Output the (x, y) coordinate of the center of the cell containing the given text.  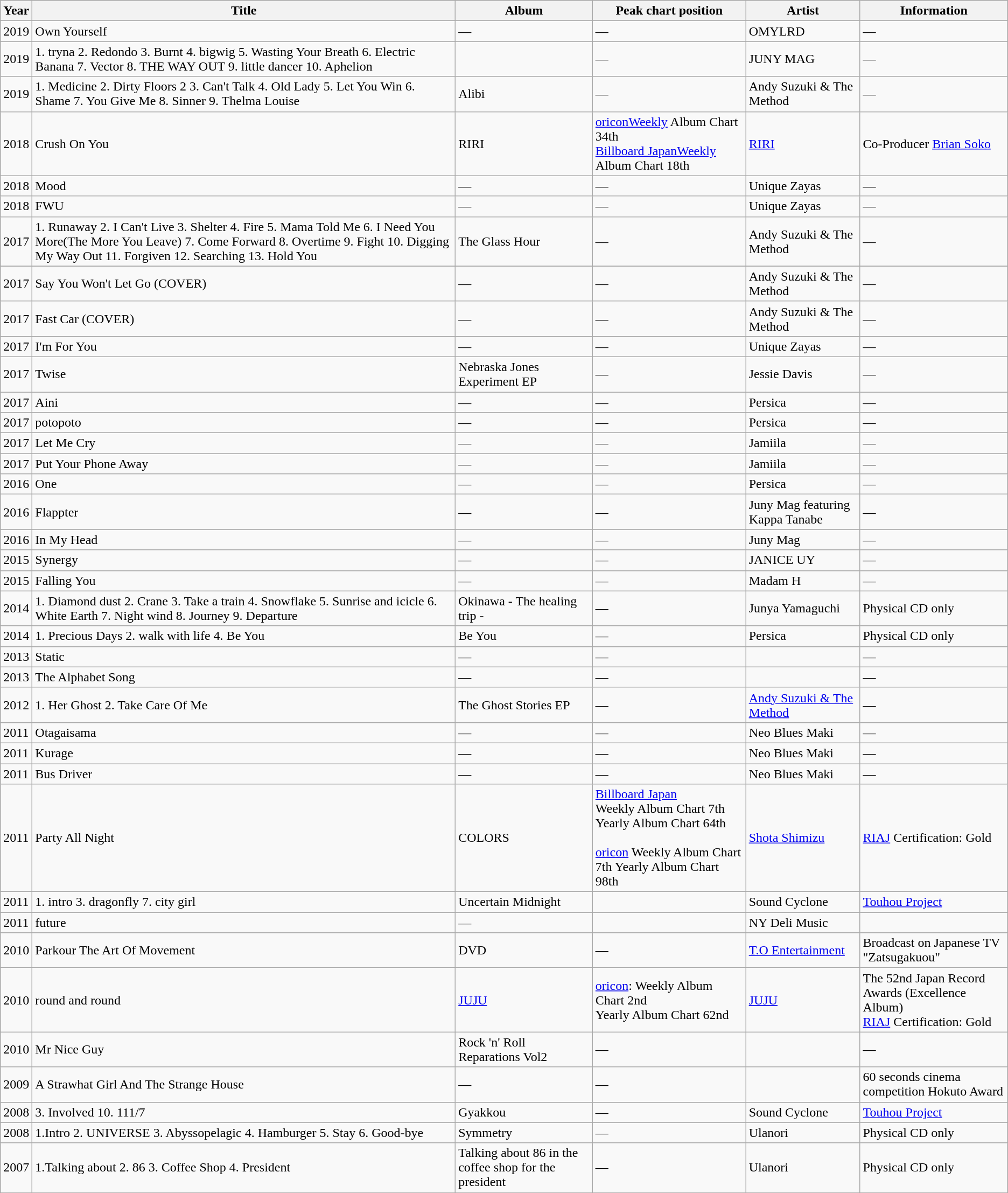
JUNY MAG (803, 59)
COLORS (524, 838)
Title (244, 11)
1.Intro 2. UNIVERSE 3. Abyssopelagic 4. Hamburger 5. Stay 6. Good-bye (244, 1133)
2007 (16, 1168)
Shota Shimizu (803, 838)
Parkour The Art Of Movement (244, 950)
The Alphabet Song (244, 677)
Nebraska Jones Experiment EP (524, 374)
1.Talking about 2. 86 3. Coffee Shop 4. President (244, 1168)
DVD (524, 950)
2012 (16, 704)
Fast Car (COVER) (244, 319)
Put Your Phone Away (244, 464)
1. Her Ghost 2. Take Care Of Me (244, 704)
The 52nd Japan Record Awards (Excellence Album)RIAJ Certification: Gold (934, 1000)
Say You Won't Let Go (COVER) (244, 283)
The Ghost Stories EP (524, 704)
Party All Night (244, 838)
Kurage (244, 753)
Own Yourself (244, 31)
Bus Driver (244, 774)
Alibi (524, 94)
Aini (244, 402)
One (244, 484)
Billboard Japan Weekly Album Chart 7th Yearly Album Chart 64th oricon Weekly Album Chart 7th Yearly Album Chart 98th (669, 838)
Flappter (244, 512)
potopoto (244, 423)
A Strawhat Girl And The Strange House (244, 1085)
Gyakkou (524, 1112)
Falling You (244, 581)
Uncertain Midnight (524, 902)
In My Head (244, 540)
1. intro 3. dragonfly 7. city girl (244, 902)
Co-Producer Brian Soko (934, 143)
Mr Nice Guy (244, 1049)
FWU (244, 206)
1. tryna 2. Redondo 3. Burnt 4. bigwig 5. Wasting Your Breath 6. Electric Banana 7. Vector 8. THE WAY OUT 9. little dancer 10. Aphelion (244, 59)
Junya Yamaguchi (803, 609)
oriconWeekly Album Chart 34th Billboard JapanWeekly Album Chart 18th (669, 143)
Talking about 86 in the coffee shop for the president (524, 1168)
NY Deli Music (803, 923)
I'm For You (244, 346)
Broadcast on Japanese TV "Zatsugakuou" (934, 950)
3. Involved 10. 111/7 (244, 1112)
Juny Mag featuring Kappa Tanabe (803, 512)
Otagaisama (244, 732)
1. Medicine 2. Dirty Floors 2 3. Can't Talk 4. Old Lady 5. Let You Win 6. Shame 7. You Give Me 8. Sinner 9. Thelma Louise (244, 94)
60 seconds cinema competition Hokuto Award (934, 1085)
Okinawa - The healing trip - (524, 609)
Be You (524, 636)
oricon: Weekly Album Chart 2nd Yearly Album Chart 62nd (669, 1000)
Jessie Davis (803, 374)
Madam H (803, 581)
Twise (244, 374)
1. Diamond dust 2. Crane 3. Take a train 4. Snowflake 5. Sunrise and icicle 6. White Earth 7. Night wind 8. Journey 9. Departure (244, 609)
Mood (244, 186)
T.O Entertainment (803, 950)
The Glass Hour (524, 241)
Album (524, 11)
Year (16, 11)
OMYLRD (803, 31)
Static (244, 657)
Symmetry (524, 1133)
Synergy (244, 560)
round and round (244, 1000)
Peak chart position (669, 11)
RIAJ Certification: Gold (934, 838)
future (244, 923)
1. Precious Days 2. walk with life 4. Be You (244, 636)
Information (934, 11)
JANICE UY (803, 560)
Let Me Cry (244, 443)
Juny Mag (803, 540)
2009 (16, 1085)
Rock 'n' Roll Reparations Vol2 (524, 1049)
Artist (803, 11)
Crush On You (244, 143)
